Identify which cell holds the provided text, then report its [X, Y] central coordinate. 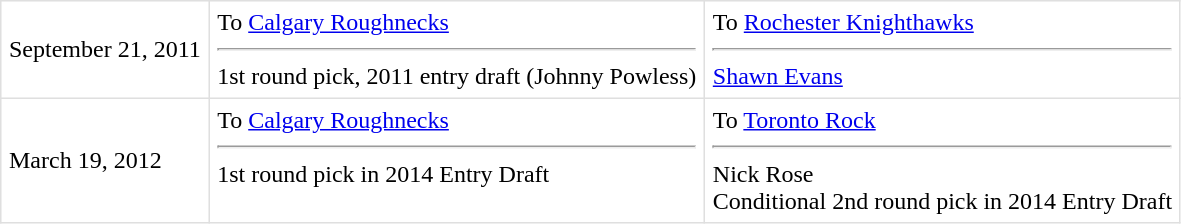
To Calgary Roughnecks 1st round pick, 2011 entry draft (Johnny Powless) [457, 50]
March 19, 2012 [105, 160]
To Toronto Rock Nick RoseConditional 2nd round pick in 2014 Entry Draft [943, 160]
To Calgary Roughnecks 1st round pick in 2014 Entry Draft [457, 160]
September 21, 2011 [105, 50]
To Rochester Knighthawks Shawn Evans [943, 50]
